Capture the cell that displays the provided text and extract its [x, y] central coordinate. 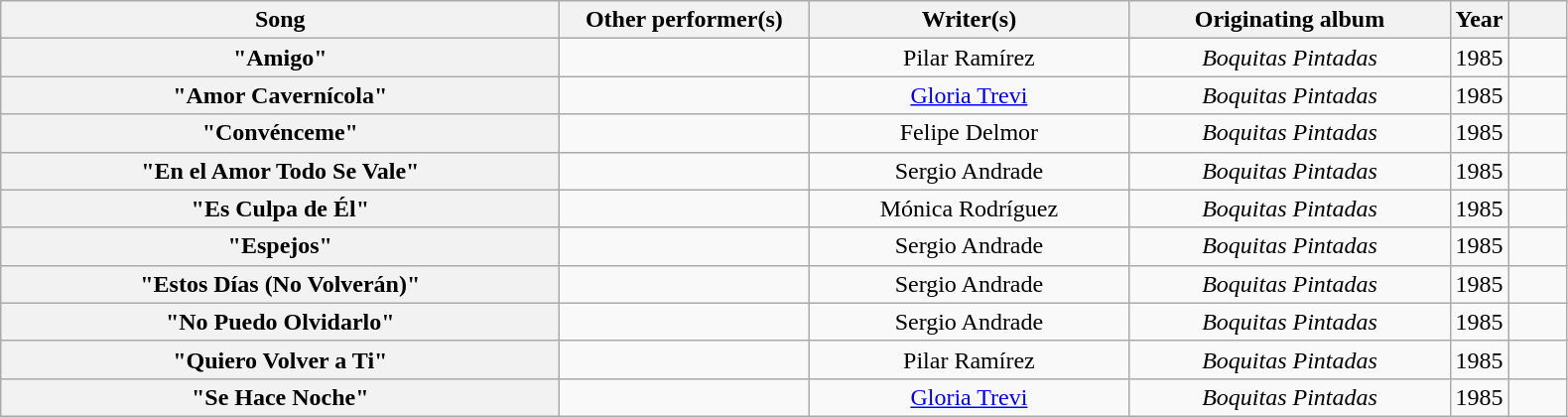
"Amigo" [280, 58]
"No Puedo Olvidarlo" [280, 322]
Mónica Rodríguez [969, 208]
"Se Hace Noche" [280, 397]
"En el Amor Todo Se Vale" [280, 171]
Year [1479, 20]
Felipe Delmor [969, 133]
"Amor Cavernícola" [280, 95]
Writer(s) [969, 20]
"Quiero Volver a Ti" [280, 359]
Other performer(s) [685, 20]
"Es Culpa de Él" [280, 208]
"Convénceme" [280, 133]
"Estos Días (No Volverán)" [280, 284]
Originating album [1290, 20]
"Espejos" [280, 246]
Song [280, 20]
